From the cell containing the given text, extract its center point as [X, Y] coordinate. 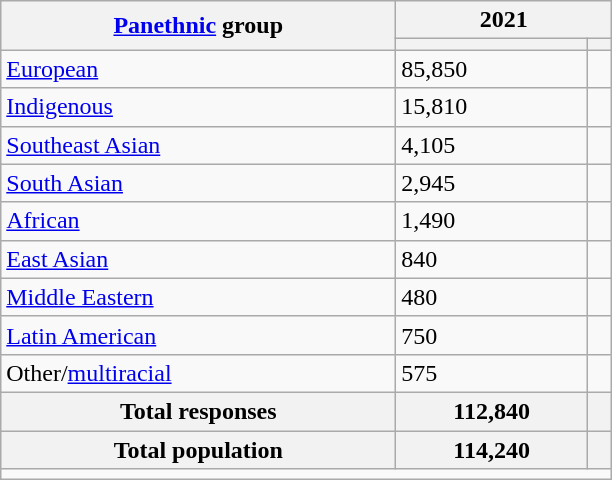
85,850 [492, 69]
2,945 [492, 183]
Total responses [198, 411]
Panethnic group [198, 26]
15,810 [492, 107]
Total population [198, 449]
575 [492, 373]
4,105 [492, 145]
Indigenous [198, 107]
2021 [504, 20]
South Asian [198, 183]
840 [492, 259]
Latin American [198, 335]
1,490 [492, 221]
480 [492, 297]
Middle Eastern [198, 297]
European [198, 69]
African [198, 221]
750 [492, 335]
Southeast Asian [198, 145]
East Asian [198, 259]
114,240 [492, 449]
Other/multiracial [198, 373]
112,840 [492, 411]
